From the cell containing the given text, extract its center point as [X, Y] coordinate. 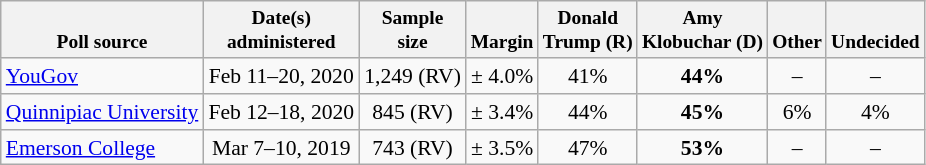
Feb 12–18, 2020 [281, 112]
Feb 11–20, 2020 [281, 76]
845 (RV) [412, 112]
± 4.0% [502, 76]
± 3.4% [502, 112]
Date(s)administered [281, 30]
DonaldTrump (R) [588, 30]
YouGov [102, 76]
Samplesize [412, 30]
41% [588, 76]
Poll source [102, 30]
Other [798, 30]
Quinnipiac University [102, 112]
AmyKlobuchar (D) [702, 30]
45% [702, 112]
4% [875, 112]
6% [798, 112]
1,249 (RV) [412, 76]
Undecided [875, 30]
Margin [502, 30]
